From the cell containing the given text, extract its center point as [x, y] coordinate. 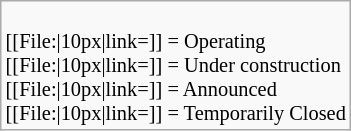
[[File:|10px|link=]] = Operating [[File:|10px|link=]] = Under construction [[File:|10px|link=]] = Announced [[File:|10px|link=]] = Temporarily Closed [176, 65]
